Locate the cell with the specified text and output its [X, Y] center coordinate. 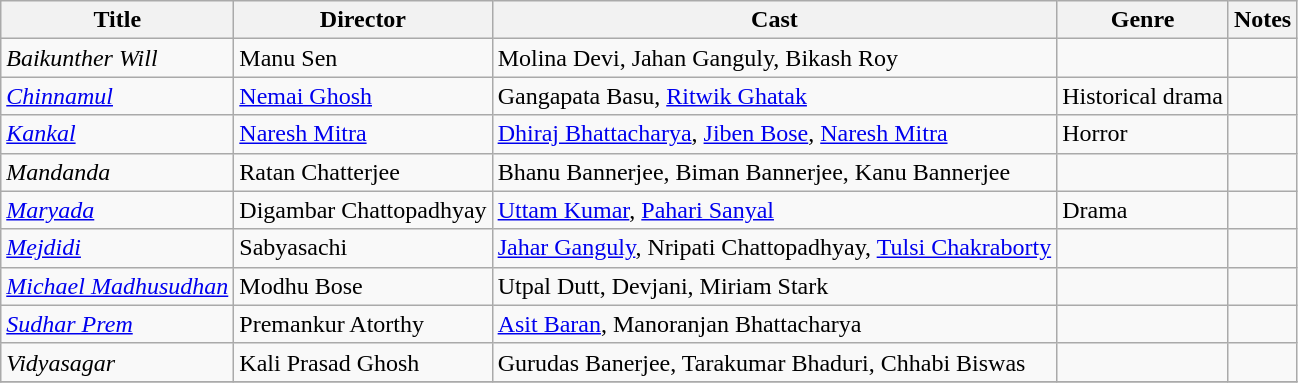
Sabyasachi [363, 248]
Dhiraj Bhattacharya, Jiben Bose, Naresh Mitra [774, 134]
Manu Sen [363, 58]
Horror [1143, 134]
Sudhar Prem [118, 324]
Genre [1143, 20]
Jahar Ganguly, Nripati Chattopadhyay, Tulsi Chakraborty [774, 248]
Gurudas Banerjee, Tarakumar Bhaduri, Chhabi Biswas [774, 362]
Mandanda [118, 172]
Maryada [118, 210]
Baikunther Will [118, 58]
Michael Madhusudhan [118, 286]
Title [118, 20]
Ratan Chatterjee [363, 172]
Mejdidi [118, 248]
Naresh Mitra [363, 134]
Utpal Dutt, Devjani, Miriam Stark [774, 286]
Asit Baran, Manoranjan Bhattacharya [774, 324]
Vidyasagar [118, 362]
Kankal [118, 134]
Digambar Chattopadhyay [363, 210]
Molina Devi, Jahan Ganguly, Bikash Roy [774, 58]
Gangapata Basu, Ritwik Ghatak [774, 96]
Bhanu Bannerjee, Biman Bannerjee, Kanu Bannerjee [774, 172]
Nemai Ghosh [363, 96]
Chinnamul [118, 96]
Historical drama [1143, 96]
Cast [774, 20]
Drama [1143, 210]
Notes [1262, 20]
Uttam Kumar, Pahari Sanyal [774, 210]
Kali Prasad Ghosh [363, 362]
Director [363, 20]
Premankur Atorthy [363, 324]
Modhu Bose [363, 286]
